Scan for the cell matching the given text and deliver its [X, Y] coordinate at center. 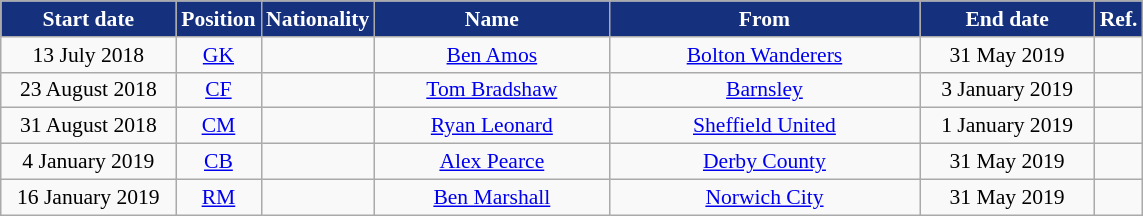
Position [218, 19]
Sheffield United [764, 126]
Ben Amos [492, 55]
End date [1008, 19]
Alex Pearce [492, 162]
Ref. [1119, 19]
Ben Marshall [492, 197]
13 July 2018 [88, 55]
CM [218, 126]
16 January 2019 [88, 197]
GK [218, 55]
1 January 2019 [1008, 126]
From [764, 19]
Bolton Wanderers [764, 55]
3 January 2019 [1008, 90]
23 August 2018 [88, 90]
Start date [88, 19]
Norwich City [764, 197]
Name [492, 19]
CF [218, 90]
Nationality [318, 19]
31 August 2018 [88, 126]
CB [218, 162]
Ryan Leonard [492, 126]
4 January 2019 [88, 162]
Derby County [764, 162]
RM [218, 197]
Barnsley [764, 90]
Tom Bradshaw [492, 90]
